Pinpoint the cell where the given text exists, returning its [x, y] midpoint coordinate. 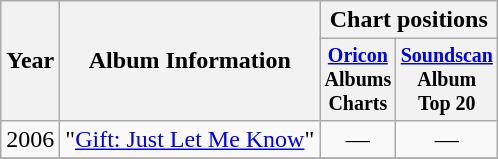
Oricon Albums Charts [358, 80]
Chart positions [409, 20]
"Gift: Just Let Me Know" [190, 139]
Year [30, 61]
Soundscan Album Top 20 [447, 80]
2006 [30, 139]
Album Information [190, 61]
